Extract the [x, y] coordinate from the center of the cell holding the provided text.  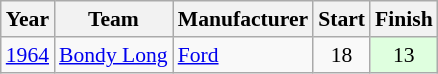
Start [342, 19]
Manufacturer [243, 19]
Team [114, 19]
Finish [404, 19]
Year [28, 19]
Bondy Long [114, 55]
Ford [243, 55]
1964 [28, 55]
13 [404, 55]
18 [342, 55]
